Find where the given text appears and provide that cell's center as (x, y) coordinate. 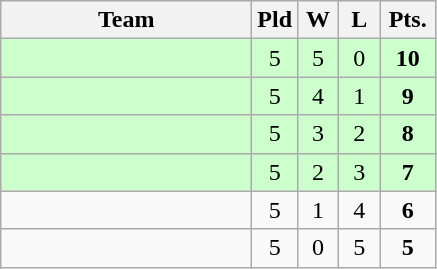
9 (408, 96)
7 (408, 172)
Team (126, 20)
Pts. (408, 20)
6 (408, 210)
Pld (275, 20)
8 (408, 134)
L (360, 20)
W (318, 20)
10 (408, 58)
